From the cell containing the given text, extract its center point as [x, y] coordinate. 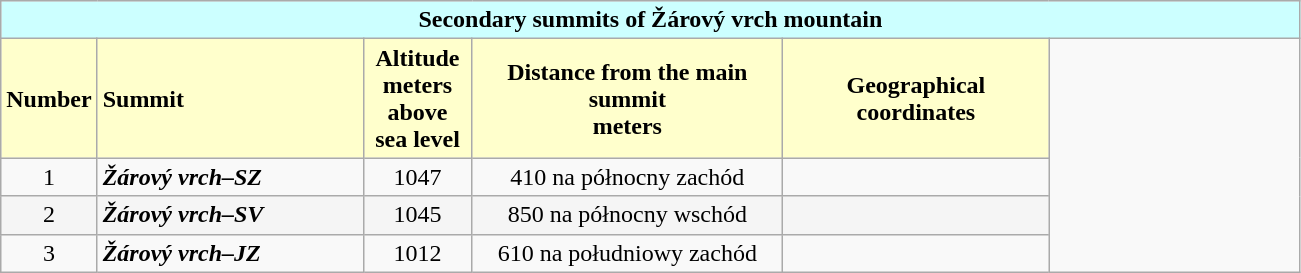
850 na północny wschód [628, 215]
410 na północny zachód [628, 177]
Number [49, 98]
2 [49, 215]
610 na południowy zachód [628, 253]
Geographical coordinates [916, 98]
1045 [418, 215]
Altitudemeters above sea level [418, 98]
Žárový vrch–JZ [230, 253]
Summit [230, 98]
1012 [418, 253]
Žárový vrch–SZ [230, 177]
Secondary summits of Žárový vrch mountain [650, 20]
1047 [418, 177]
Žárový vrch–SV [230, 215]
1 [49, 177]
3 [49, 253]
Distance from the main summitmeters [628, 98]
